Scan for the cell matching the given text and deliver its (X, Y) coordinate at center. 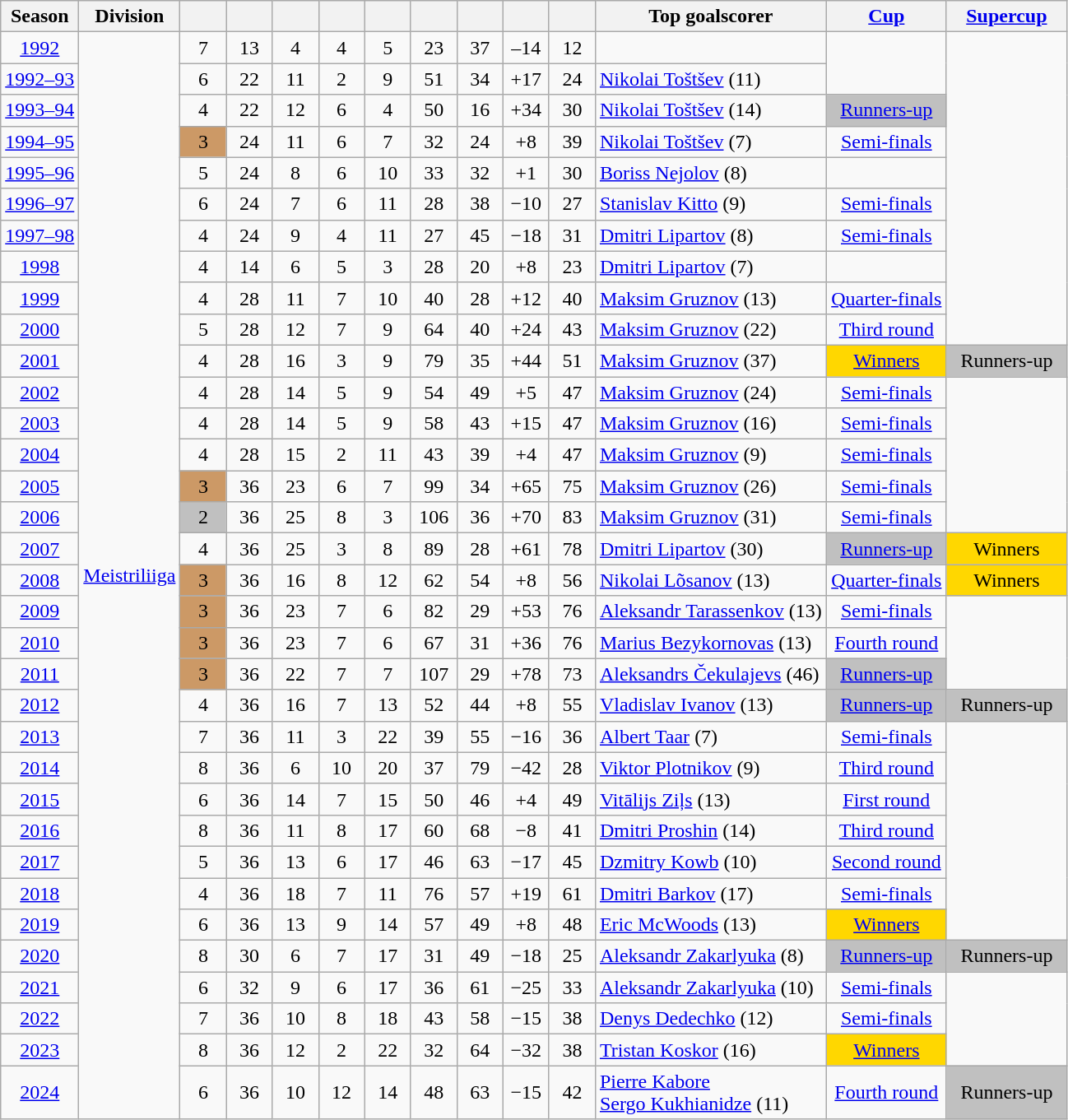
2020 (39, 956)
1994–95 (39, 142)
56 (572, 580)
78 (572, 549)
−10 (526, 204)
107 (434, 674)
1996–97 (39, 204)
1992 (39, 48)
+19 (526, 893)
2000 (39, 329)
2008 (39, 580)
+36 (526, 643)
Boriss Nejolov (8) (711, 173)
Maksim Gruznov (31) (711, 518)
35 (480, 360)
Maksim Gruznov (24) (711, 393)
2023 (39, 1050)
1992–93 (39, 79)
Top goalscorer (711, 16)
2019 (39, 925)
2021 (39, 988)
2002 (39, 393)
83 (572, 518)
52 (434, 705)
2014 (39, 768)
−25 (526, 988)
Maksim Gruznov (37) (711, 360)
2024 (39, 1093)
Second round (886, 862)
Vitālijs Ziļs (13) (711, 799)
Maksim Gruznov (9) (711, 455)
1993–94 (39, 110)
Nikolai Toštšev (14) (711, 110)
Dmitri Lipartov (8) (711, 235)
2009 (39, 611)
2018 (39, 893)
2010 (39, 643)
+17 (526, 79)
+78 (526, 674)
1999 (39, 298)
Maksim Gruznov (26) (711, 486)
+61 (526, 549)
−8 (526, 830)
Dmitri Proshin (14) (711, 830)
Vladislav Ivanov (13) (711, 705)
Season (39, 16)
Dmitri Lipartov (30) (711, 549)
Pierre Kabore Sergo Kukhianidze (11) (711, 1093)
Marius Bezykornovas (13) (711, 643)
1995–96 (39, 173)
75 (572, 486)
2013 (39, 737)
Eric McWoods (13) (711, 925)
2011 (39, 674)
2017 (39, 862)
+70 (526, 518)
2006 (39, 518)
99 (434, 486)
−42 (526, 768)
Nikolai Lõsanov (13) (711, 580)
Aleksandr Zakarlyuka (8) (711, 956)
2005 (39, 486)
Maksim Gruznov (16) (711, 424)
41 (572, 830)
Cup (886, 16)
2015 (39, 799)
2012 (39, 705)
+12 (526, 298)
2007 (39, 549)
2004 (39, 455)
106 (434, 518)
−17 (526, 862)
2001 (39, 360)
82 (434, 611)
62 (434, 580)
+65 (526, 486)
2003 (39, 424)
60 (434, 830)
67 (434, 643)
+34 (526, 110)
–14 (526, 48)
+53 (526, 611)
+15 (526, 424)
89 (434, 549)
Stanislav Kitto (9) (711, 204)
+24 (526, 329)
−32 (526, 1050)
Dmitri Barkov (17) (711, 893)
Aleksandr Tarassenkov (13) (711, 611)
+44 (526, 360)
Maksim Gruznov (22) (711, 329)
+1 (526, 173)
Supercup (1006, 16)
44 (480, 705)
+5 (526, 393)
Albert Taar (7) (711, 737)
42 (572, 1093)
Dzmitry Kowb (10) (711, 862)
Viktor Plotnikov (9) (711, 768)
Dmitri Lipartov (7) (711, 267)
Tristan Koskor (16) (711, 1050)
2016 (39, 830)
Meistriliiga (130, 576)
Division (130, 16)
Aleksandr Zakarlyuka (10) (711, 988)
2022 (39, 1019)
Denys Dedechko (12) (711, 1019)
Nikolai Toštšev (11) (711, 79)
First round (886, 799)
Aleksandrs Čekulajevs (46) (711, 674)
1998 (39, 267)
−16 (526, 737)
73 (572, 674)
Nikolai Toštšev (7) (711, 142)
Maksim Gruznov (13) (711, 298)
68 (480, 830)
1997–98 (39, 235)
